Search for the cell housing the specified text and yield its [X, Y] center coordinate. 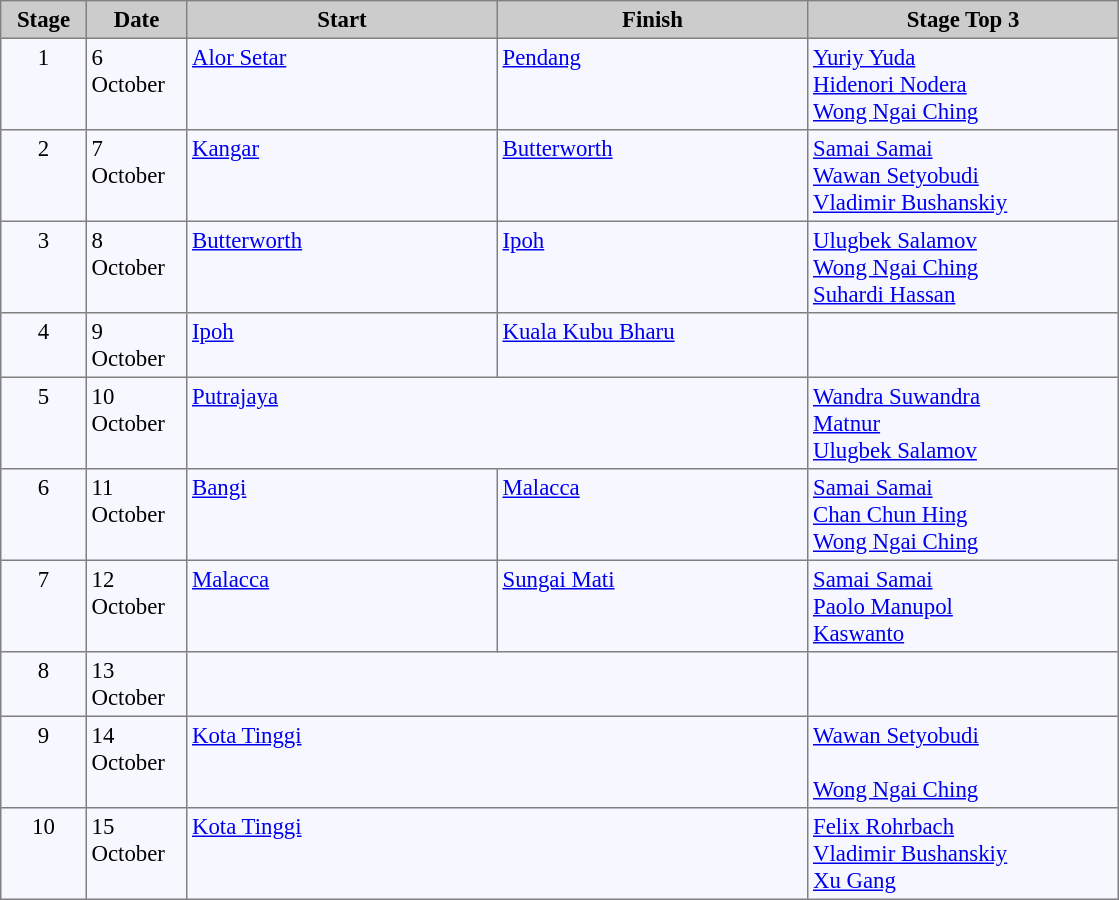
Pendang [652, 84]
Samai Samai Chan Chun Hing Wong Ngai Ching [963, 515]
12 October [136, 606]
Finish [652, 20]
Wawan Setyobudi Wong Ngai Ching [963, 762]
11 October [136, 515]
Putrajaya [498, 423]
7 [44, 606]
Date [136, 20]
8 [44, 684]
Stage Top 3 [963, 20]
Bangi [342, 515]
8 October [136, 267]
Sungai Mati [652, 606]
6 [44, 515]
15 October [136, 854]
Felix Rohrbach Vladimir Bushanskiy Xu Gang [963, 854]
10 [44, 854]
Samai Samai Wawan Setyobudi Vladimir Bushanskiy [963, 176]
Samai Samai Paolo Manupol Kaswanto [963, 606]
14 October [136, 762]
9 [44, 762]
3 [44, 267]
Ulugbek Salamov Wong Ngai Ching Suhardi Hassan [963, 267]
Kuala Kubu Bharu [652, 345]
6 October [136, 84]
Yuriy Yuda Hidenori Nodera Wong Ngai Ching [963, 84]
Alor Setar [342, 84]
7 October [136, 176]
2 [44, 176]
Stage [44, 20]
10 October [136, 423]
9 October [136, 345]
1 [44, 84]
4 [44, 345]
Start [342, 20]
Wandra Suwandra Matnur Ulugbek Salamov [963, 423]
13 October [136, 684]
5 [44, 423]
Kangar [342, 176]
